Identify which cell holds the provided text, then report its [X, Y] central coordinate. 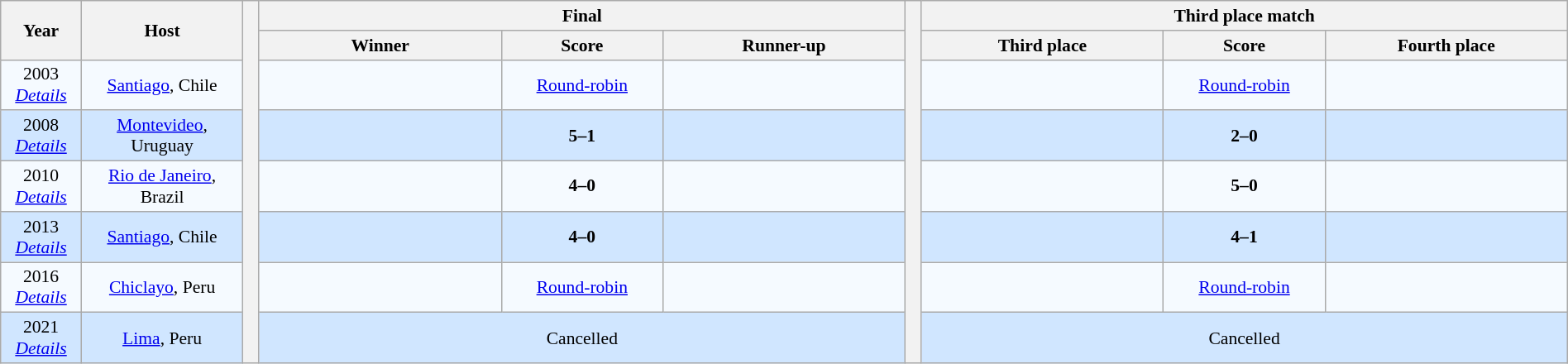
Final [582, 16]
Third place [1042, 45]
Winner [380, 45]
4–1 [1244, 237]
Third place match [1244, 16]
5–0 [1244, 187]
2013Details [41, 237]
Montevideo, Uruguay [162, 136]
2010Details [41, 187]
5–1 [582, 136]
Lima, Peru [162, 338]
2016Details [41, 288]
Fourth place [1446, 45]
2003Details [41, 84]
2008Details [41, 136]
2021Details [41, 338]
Rio de Janeiro, Brazil [162, 187]
Host [162, 30]
Chiclayo, Peru [162, 288]
Year [41, 30]
Runner-up [784, 45]
2–0 [1244, 136]
